For the text-containing cell, return its midpoint in (X, Y) coordinate format. 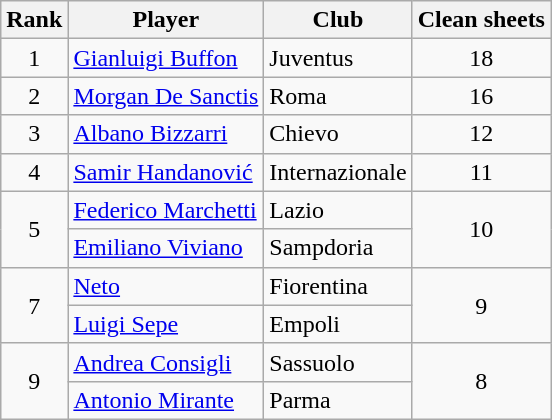
Federico Marchetti (166, 210)
7 (34, 305)
Internazionale (338, 172)
Andrea Consigli (166, 362)
3 (34, 134)
Emiliano Viviano (166, 248)
Neto (166, 286)
8 (481, 381)
Clean sheets (481, 20)
Lazio (338, 210)
Morgan De Sanctis (166, 96)
Rank (34, 20)
Fiorentina (338, 286)
12 (481, 134)
Albano Bizzarri (166, 134)
Samir Handanović (166, 172)
Juventus (338, 58)
Antonio Mirante (166, 400)
Parma (338, 400)
1 (34, 58)
Club (338, 20)
Sassuolo (338, 362)
2 (34, 96)
16 (481, 96)
11 (481, 172)
Sampdoria (338, 248)
10 (481, 229)
Player (166, 20)
Gianluigi Buffon (166, 58)
Roma (338, 96)
Chievo (338, 134)
4 (34, 172)
18 (481, 58)
5 (34, 229)
Luigi Sepe (166, 324)
Empoli (338, 324)
